From the cell containing the given text, extract its center point as (x, y) coordinate. 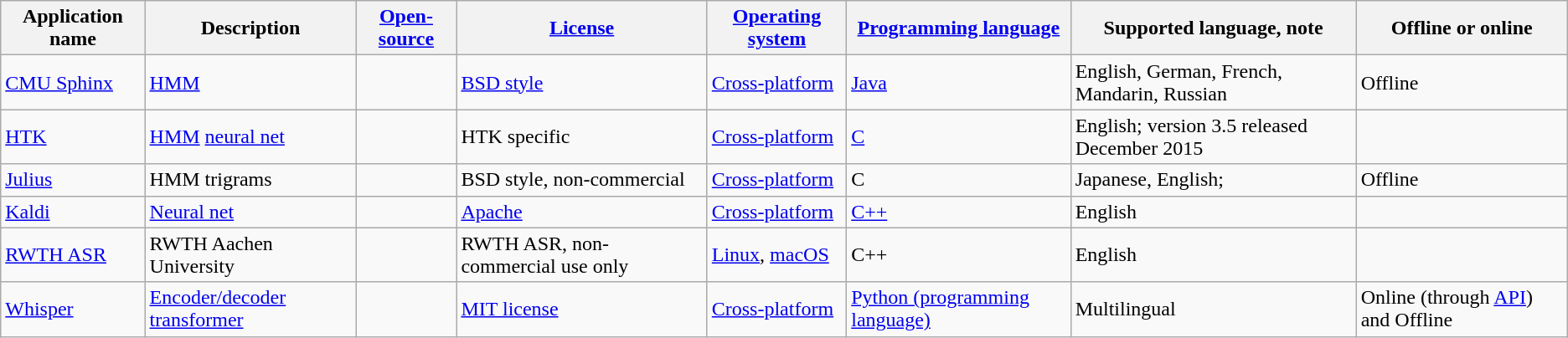
Application name (73, 28)
English; version 3.5 released December 2015 (1213, 137)
CMU Sphinx (73, 82)
Python (programming language) (958, 310)
Whisper (73, 310)
Linux, macOS (776, 254)
Supported language, note (1213, 28)
Open-source (406, 28)
Apache (581, 212)
Julius (73, 180)
Multilingual (1213, 310)
RWTH ASR, non-commercial use only (581, 254)
License (581, 28)
Java (958, 82)
MIT license (581, 310)
English, German, French, Mandarin, Russian (1213, 82)
Programming language (958, 28)
HMM neural net (250, 137)
Operating system (776, 28)
Neural net (250, 212)
HMM (250, 82)
Description (250, 28)
Online (through API) and Offline (1462, 310)
RWTH ASR (73, 254)
Encoder/decoder transformer (250, 310)
Kaldi (73, 212)
Offline or online (1462, 28)
BSD style (581, 82)
RWTH Aachen University (250, 254)
HMM trigrams (250, 180)
HTK (73, 137)
HTK specific (581, 137)
BSD style, non-commercial (581, 180)
Japanese, English; (1213, 180)
